Extract the (X, Y) coordinate from the center of the cell holding the provided text.  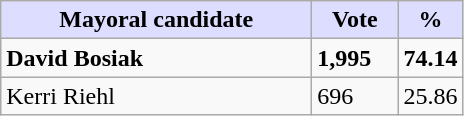
1,995 (355, 58)
74.14 (430, 58)
Vote (355, 20)
696 (355, 96)
David Bosiak (156, 58)
% (430, 20)
Mayoral candidate (156, 20)
Kerri Riehl (156, 96)
25.86 (430, 96)
